Extract the [x, y] coordinate from the center of the cell holding the provided text.  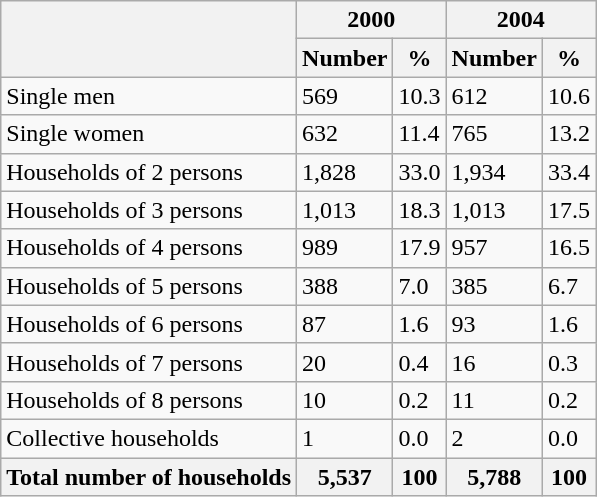
Households of 3 persons [149, 210]
569 [345, 96]
612 [494, 96]
2000 [372, 20]
16.5 [568, 248]
Households of 8 persons [149, 400]
17.5 [568, 210]
Single men [149, 96]
33.4 [568, 172]
1 [345, 438]
6.7 [568, 286]
Single women [149, 134]
632 [345, 134]
957 [494, 248]
Total number of households [149, 477]
11.4 [420, 134]
93 [494, 324]
Households of 5 persons [149, 286]
20 [345, 362]
Households of 6 persons [149, 324]
10 [345, 400]
Households of 4 persons [149, 248]
13.2 [568, 134]
11 [494, 400]
1,828 [345, 172]
385 [494, 286]
5,788 [494, 477]
5,537 [345, 477]
388 [345, 286]
2 [494, 438]
Collective households [149, 438]
10.3 [420, 96]
16 [494, 362]
989 [345, 248]
Households of 2 persons [149, 172]
0.3 [568, 362]
2004 [520, 20]
10.6 [568, 96]
17.9 [420, 248]
765 [494, 134]
0.4 [420, 362]
33.0 [420, 172]
7.0 [420, 286]
Households of 7 persons [149, 362]
1,934 [494, 172]
18.3 [420, 210]
87 [345, 324]
